Provide the (X, Y) coordinate of the cell's center where the given text is located.  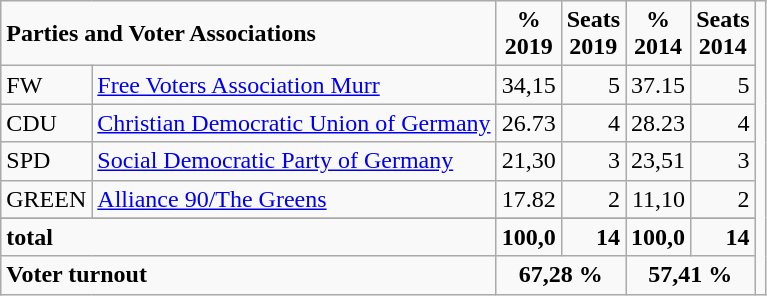
Christian Democratic Union of Germany (294, 123)
21,30 (528, 161)
Voter turnout (248, 275)
%2014 (658, 34)
FW (46, 85)
17.82 (528, 199)
SPD (46, 161)
Parties and Voter Associations (248, 34)
Seats2014 (723, 34)
Alliance 90/The Greens (294, 199)
23,51 (658, 161)
Seats2019 (593, 34)
67,28 % (560, 275)
11,10 (658, 199)
Social Democratic Party of Germany (294, 161)
28.23 (658, 123)
CDU (46, 123)
34,15 (528, 85)
57,41 % (690, 275)
37.15 (658, 85)
total (248, 237)
%2019 (528, 34)
Free Voters Association Murr (294, 85)
GREEN (46, 199)
26.73 (528, 123)
